Provide the (X, Y) coordinate of the cell's center where the given text is located.  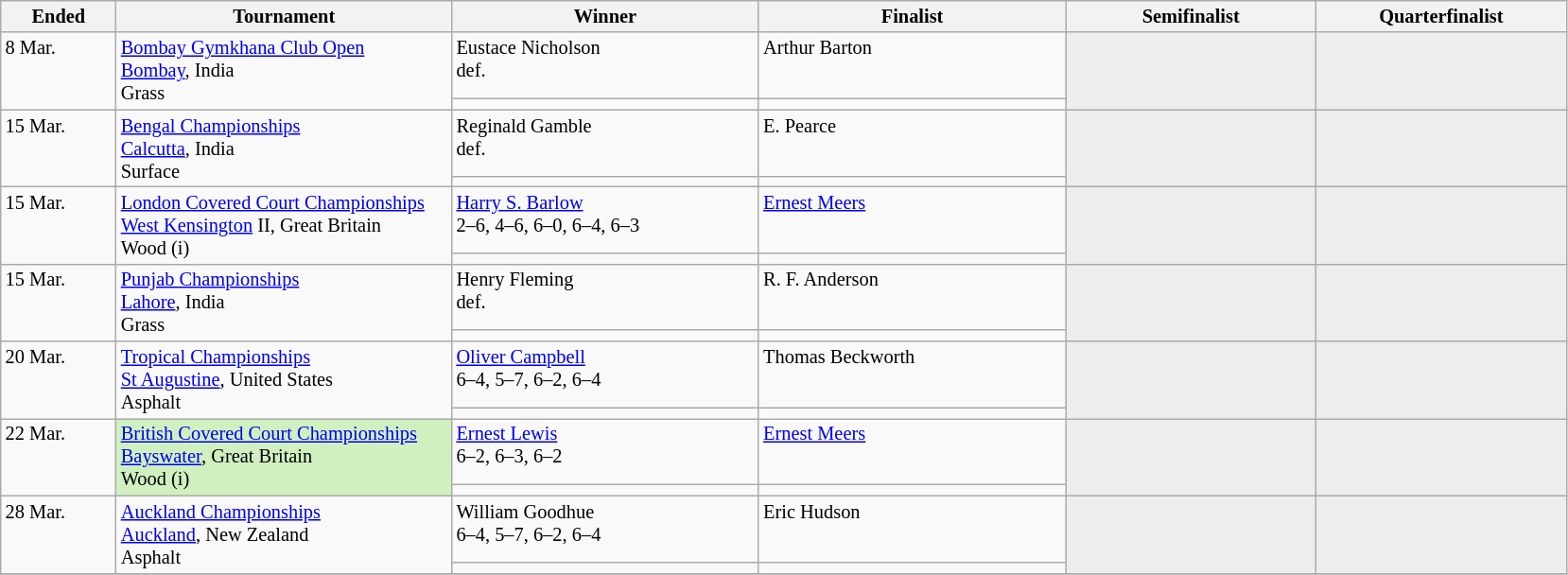
Arthur Barton (912, 65)
R. F. Anderson (912, 297)
Ended (59, 16)
Thomas Beckworth (912, 375)
Eustace Nicholson def. (605, 65)
Bombay Gymkhana Club OpenBombay, IndiaGrass (284, 71)
London Covered Court ChampionshipsWest Kensington II, Great BritainWood (i) (284, 225)
Auckland ChampionshipsAuckland, New ZealandAsphalt (284, 534)
Bengal ChampionshipsCalcutta, IndiaSurface (284, 148)
Tropical ChampionshipsSt Augustine, United StatesAsphalt (284, 380)
Punjab ChampionshipsLahore, IndiaGrass (284, 303)
Eric Hudson (912, 529)
William Goodhue6–4, 5–7, 6–2, 6–4 (605, 529)
Henry Fleming def. (605, 297)
Finalist (912, 16)
8 Mar. (59, 71)
British Covered Court ChampionshipsBayswater, Great BritainWood (i) (284, 457)
20 Mar. (59, 380)
Tournament (284, 16)
Semifinalist (1192, 16)
Reginald Gamble def. (605, 143)
28 Mar. (59, 534)
22 Mar. (59, 457)
E. Pearce (912, 143)
Oliver Campbell6–4, 5–7, 6–2, 6–4 (605, 375)
Ernest Lewis6–2, 6–3, 6–2 (605, 451)
Harry S. Barlow 2–6, 4–6, 6–0, 6–4, 6–3 (605, 219)
Quarterfinalist (1441, 16)
Winner (605, 16)
